Return the (x, y) coordinate for the center point of the cell that contains the specified text.  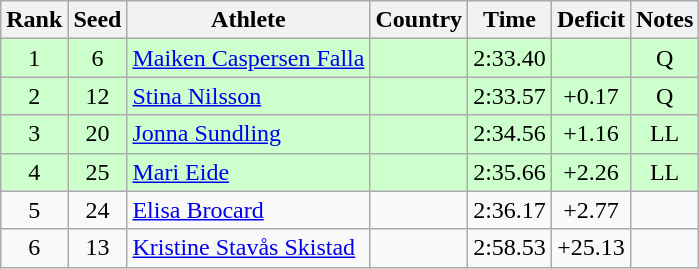
Kristine Stavås Skistad (248, 248)
Athlete (248, 20)
2:33.40 (510, 58)
2:35.66 (510, 172)
20 (98, 134)
Elisa Brocard (248, 210)
Stina Nilsson (248, 96)
4 (34, 172)
Maiken Caspersen Falla (248, 58)
Mari Eide (248, 172)
+2.77 (590, 210)
24 (98, 210)
Notes (664, 20)
Jonna Sundling (248, 134)
Seed (98, 20)
13 (98, 248)
1 (34, 58)
Rank (34, 20)
+25.13 (590, 248)
25 (98, 172)
Time (510, 20)
2:58.53 (510, 248)
2:33.57 (510, 96)
12 (98, 96)
Country (419, 20)
+0.17 (590, 96)
+1.16 (590, 134)
2:34.56 (510, 134)
+2.26 (590, 172)
3 (34, 134)
2:36.17 (510, 210)
Deficit (590, 20)
2 (34, 96)
5 (34, 210)
